Scan for the cell matching the given text and deliver its (x, y) coordinate at center. 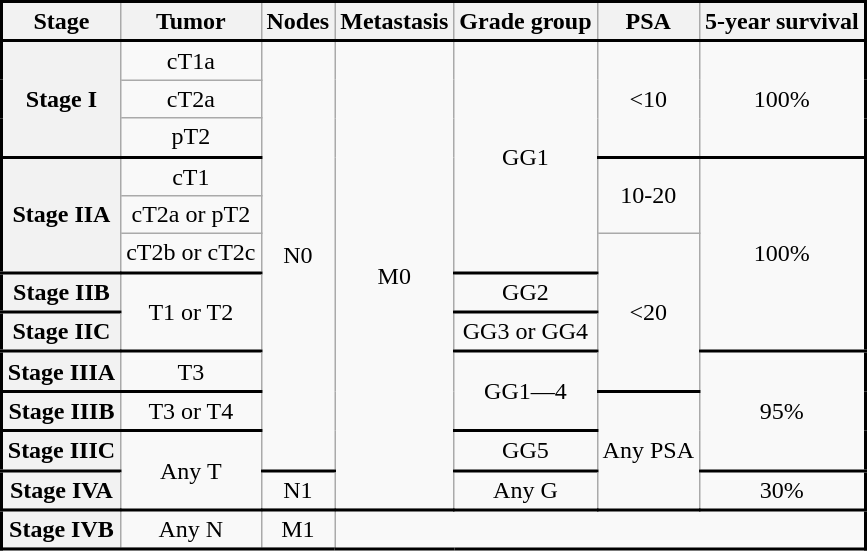
95% (782, 412)
Stage IIC (62, 332)
cT2a or pT2 (191, 215)
30% (782, 490)
Tumor (191, 22)
T1 or T2 (191, 312)
5-year survival (782, 22)
<20 (648, 313)
T3 or T4 (191, 411)
T3 (191, 372)
cT2a (191, 99)
Stage IVB (62, 530)
Stage IIA (62, 215)
GG1 (526, 156)
PSA (648, 22)
cT1a (191, 60)
Stage IVA (62, 490)
pT2 (191, 138)
Stage IIIC (62, 451)
M0 (394, 276)
Grade group (526, 22)
cT2b or cT2c (191, 254)
GG2 (526, 292)
Any N (191, 530)
Stage (62, 22)
N1 (298, 490)
10-20 (648, 196)
Stage IIB (62, 292)
Any G (526, 490)
Stage IIIB (62, 411)
N0 (298, 256)
GG1—4 (526, 392)
Nodes (298, 22)
Any T (191, 470)
Stage IIIA (62, 372)
GG5 (526, 451)
GG3 or GG4 (526, 332)
Metastasis (394, 22)
cT1 (191, 176)
<10 (648, 99)
Any PSA (648, 450)
Stage I (62, 99)
M1 (298, 530)
